Scan for the cell matching the given text and deliver its (x, y) coordinate at center. 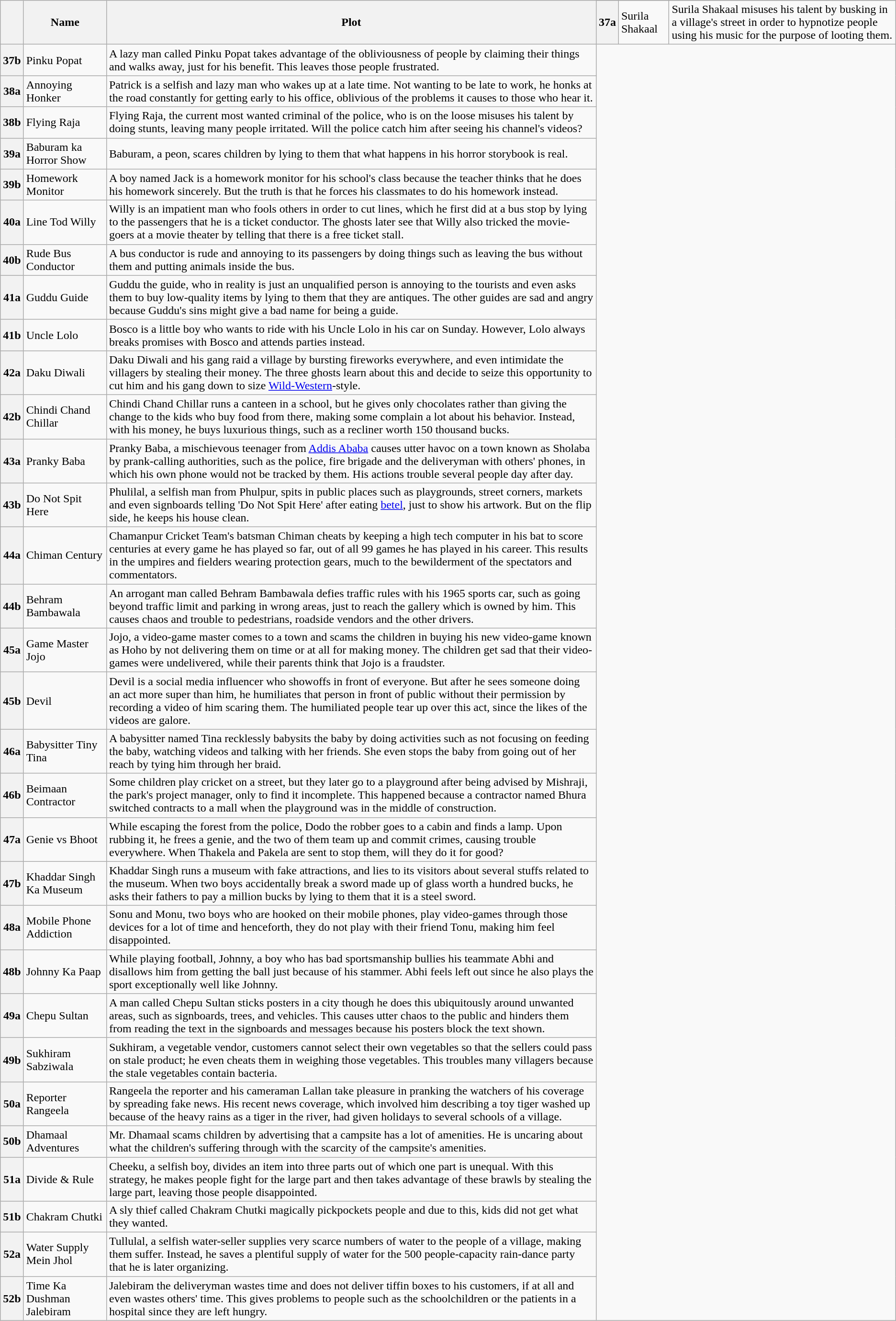
Chepu Sultan (65, 1016)
Babysitter Tiny Tina (65, 751)
51b (12, 1217)
Daku Diwali (65, 373)
42b (12, 417)
Surila Shakaal misuses his talent by busking in a village's street in order to hypnotize people using his music for the purpose of looting them. (782, 23)
Flying Raja (65, 123)
Baburam, a peon, scares children by lying to them that what happens in his horror storybook is real. (351, 153)
Annoying Honker (65, 91)
Divide & Rule (65, 1179)
43b (12, 505)
50b (12, 1141)
Line Tod Willy (65, 222)
Pinku Popat (65, 60)
Guddu Guide (65, 297)
51a (12, 1179)
Khaddar Singh Ka Museum (65, 883)
Pranky Baba (65, 461)
42a (12, 373)
Chiman Century (65, 555)
Surila Shakaal (644, 23)
38a (12, 91)
37b (12, 60)
52a (12, 1254)
45b (12, 701)
39b (12, 185)
47a (12, 839)
Homework Monitor (65, 185)
Johnny Ka Paap (65, 971)
40a (12, 222)
49a (12, 1016)
50a (12, 1104)
40b (12, 260)
41a (12, 297)
48a (12, 927)
Rude Bus Conductor (65, 260)
38b (12, 123)
Dhamaal Adventures (65, 1141)
Water Supply Mein Jhol (65, 1254)
39a (12, 153)
Behram Bambawala (65, 606)
Devil (65, 701)
44b (12, 606)
Beimaan Contractor (65, 795)
46b (12, 795)
A bus conductor is rude and annoying to its passengers by doing things such as leaving the bus without them and putting animals inside the bus. (351, 260)
45a (12, 650)
Name (65, 23)
Chakram Chutki (65, 1217)
Game Master Jojo (65, 650)
Mobile Phone Addiction (65, 927)
Time Ka Dushman Jalebiram (65, 1298)
47b (12, 883)
Sukhiram Sabziwala (65, 1060)
Chindi Chand Chillar (65, 417)
Baburam ka Horror Show (65, 153)
44a (12, 555)
Plot (351, 23)
46a (12, 751)
Uncle Lolo (65, 335)
Reporter Rangeela (65, 1104)
Genie vs Bhoot (65, 839)
43a (12, 461)
48b (12, 971)
52b (12, 1298)
Do Not Spit Here (65, 505)
37a (607, 23)
A sly thief called Chakram Chutki magically pickpockets people and due to this, kids did not get what they wanted. (351, 1217)
41b (12, 335)
49b (12, 1060)
